Find where the given text appears and provide that cell's center as [x, y] coordinate. 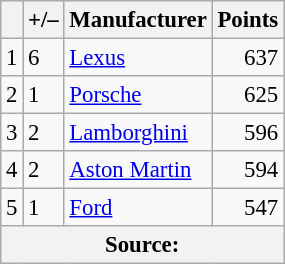
594 [248, 170]
Porsche [138, 95]
637 [248, 58]
4 [12, 170]
547 [248, 208]
Lexus [138, 58]
3 [12, 133]
5 [12, 208]
625 [248, 95]
596 [248, 133]
Lamborghini [138, 133]
Source: [142, 245]
Manufacturer [138, 20]
Points [248, 20]
+/– [44, 20]
Aston Martin [138, 170]
Ford [138, 208]
6 [44, 58]
